Locate the cell with the specified text and output its [X, Y] center coordinate. 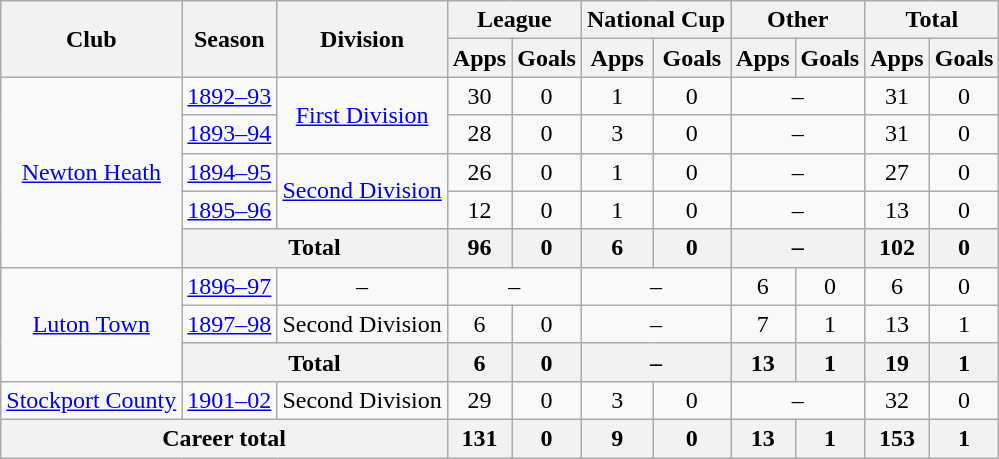
Luton Town [92, 324]
32 [897, 400]
7 [763, 324]
Career total [224, 438]
131 [479, 438]
102 [897, 248]
League [514, 20]
Newton Heath [92, 172]
First Division [362, 115]
1892–93 [230, 96]
Club [92, 39]
96 [479, 248]
27 [897, 172]
28 [479, 134]
Stockport County [92, 400]
19 [897, 362]
12 [479, 210]
1893–94 [230, 134]
26 [479, 172]
153 [897, 438]
1901–02 [230, 400]
National Cup [656, 20]
1897–98 [230, 324]
9 [617, 438]
1896–97 [230, 286]
Season [230, 39]
30 [479, 96]
1895–96 [230, 210]
Division [362, 39]
Other [798, 20]
1894–95 [230, 172]
29 [479, 400]
